Capture the cell that displays the provided text and extract its (x, y) central coordinate. 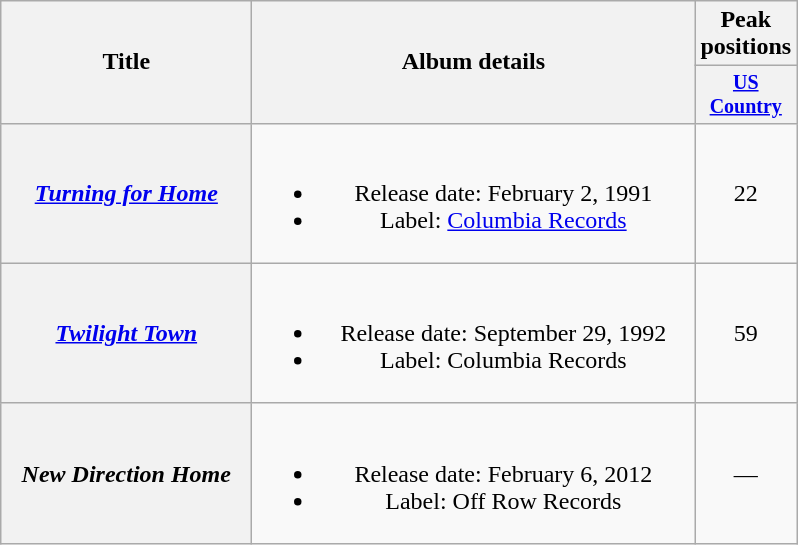
Turning for Home (126, 193)
New Direction Home (126, 473)
Release date: February 6, 2012Label: Off Row Records (474, 473)
US Country (746, 94)
Twilight Town (126, 333)
22 (746, 193)
Album details (474, 62)
Release date: February 2, 1991Label: Columbia Records (474, 193)
59 (746, 333)
— (746, 473)
Peak positions (746, 34)
Title (126, 62)
Release date: September 29, 1992Label: Columbia Records (474, 333)
